Capture the cell that displays the provided text and extract its [X, Y] central coordinate. 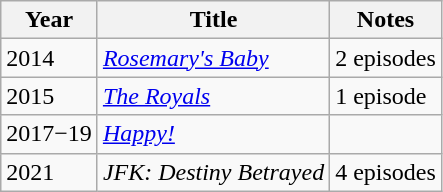
2 episodes [386, 58]
Happy! [213, 134]
The Royals [213, 96]
2014 [50, 58]
Year [50, 20]
Title [213, 20]
Rosemary's Baby [213, 58]
1 episode [386, 96]
4 episodes [386, 172]
2021 [50, 172]
JFK: Destiny Betrayed [213, 172]
2017−19 [50, 134]
Notes [386, 20]
2015 [50, 96]
